Capture the cell that displays the provided text and extract its [X, Y] central coordinate. 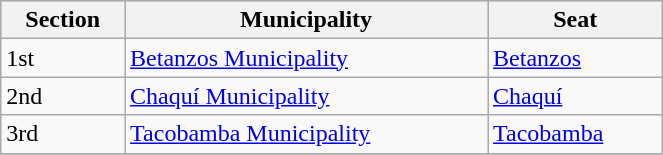
Chaquí Municipality [306, 96]
1st [63, 58]
2nd [63, 96]
Tacobamba Municipality [306, 134]
Section [63, 20]
3rd [63, 134]
Municipality [306, 20]
Betanzos Municipality [306, 58]
Betanzos [576, 58]
Chaquí [576, 96]
Seat [576, 20]
Tacobamba [576, 134]
